Determine the [x, y] coordinate at the center of the cell enclosing the given text.  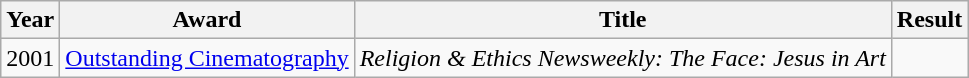
2001 [30, 58]
Award [207, 20]
Religion & Ethics Newsweekly: The Face: Jesus in Art [622, 58]
Result [929, 20]
Year [30, 20]
Outstanding Cinematography [207, 58]
Title [622, 20]
